Return the (X, Y) coordinate for the center point of the cell that contains the specified text.  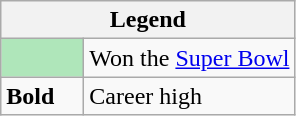
Legend (148, 20)
Won the Super Bowl (190, 58)
Bold (42, 96)
Career high (190, 96)
